Identify which cell holds the provided text, then report its (x, y) central coordinate. 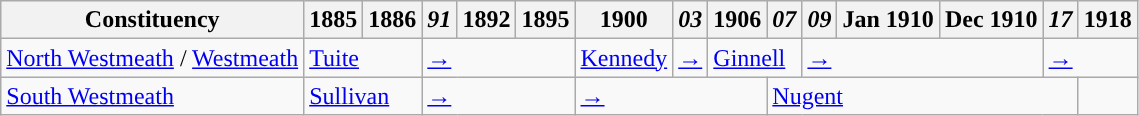
03 (690, 20)
17 (1060, 20)
Nugent (922, 96)
South Westmeath (152, 96)
1885 (334, 20)
Dec 1910 (991, 20)
Sullivan (363, 96)
1918 (1108, 20)
Tuite (363, 58)
Constituency (152, 20)
North Westmeath / Westmeath (152, 58)
91 (440, 20)
1895 (546, 20)
1886 (392, 20)
07 (784, 20)
1906 (738, 20)
09 (820, 20)
1892 (486, 20)
Jan 1910 (888, 20)
1900 (624, 20)
Kennedy (624, 58)
Ginnell (755, 58)
